For the text-containing cell, return its midpoint in (X, Y) coordinate format. 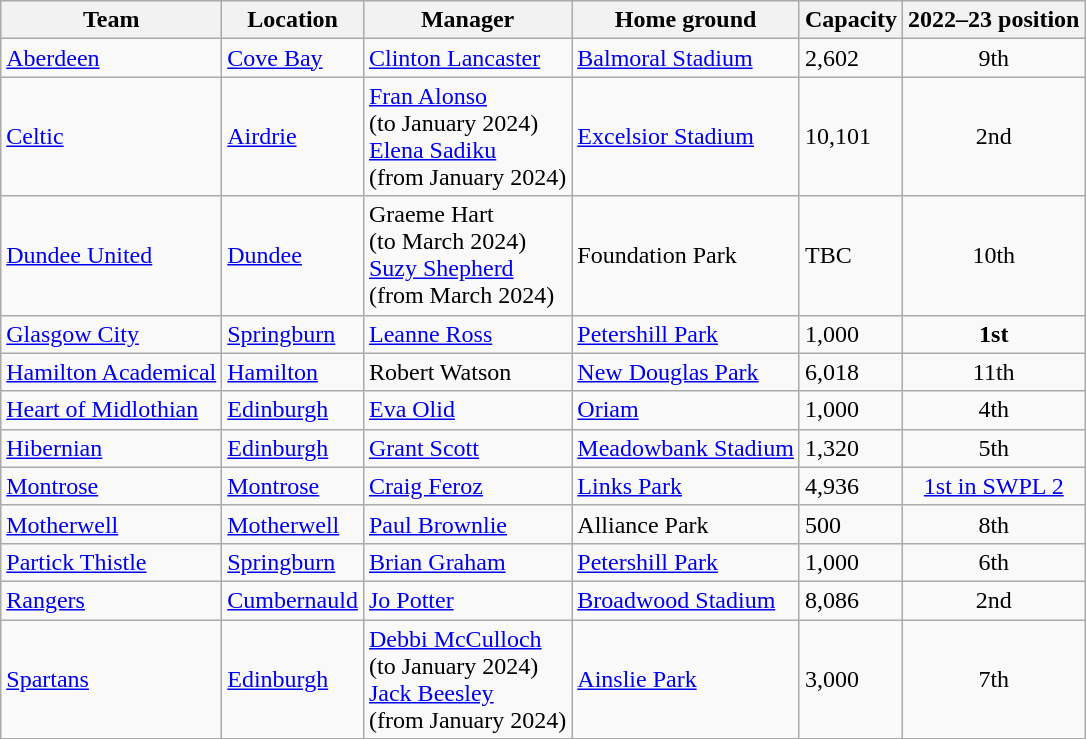
Graeme Hart(to March 2024) Suzy Shepherd(from March 2024) (467, 256)
Craig Feroz (467, 486)
8th (994, 524)
Excelsior Stadium (686, 136)
Grant Scott (467, 448)
Foundation Park (686, 256)
6th (994, 562)
Alliance Park (686, 524)
Team (112, 20)
Brian Graham (467, 562)
Cove Bay (293, 58)
Hamilton Academical (112, 372)
500 (850, 524)
Location (293, 20)
Leanne Ross (467, 334)
Links Park (686, 486)
9th (994, 58)
Cumbernauld (293, 600)
Home ground (686, 20)
Clinton Lancaster (467, 58)
Dundee United (112, 256)
Spartans (112, 680)
8,086 (850, 600)
Ainslie Park (686, 680)
6,018 (850, 372)
Partick Thistle (112, 562)
2,602 (850, 58)
Oriam (686, 410)
7th (994, 680)
Balmoral Stadium (686, 58)
Jo Potter (467, 600)
1st (994, 334)
Fran Alonso(to January 2024) Elena Sadiku(from January 2024) (467, 136)
TBC (850, 256)
Celtic (112, 136)
Meadowbank Stadium (686, 448)
Manager (467, 20)
Capacity (850, 20)
Glasgow City (112, 334)
2022–23 position (994, 20)
Broadwood Stadium (686, 600)
1,320 (850, 448)
4th (994, 410)
Hibernian (112, 448)
Paul Brownlie (467, 524)
4,936 (850, 486)
Eva Olid (467, 410)
11th (994, 372)
1st in SWPL 2 (994, 486)
5th (994, 448)
Aberdeen (112, 58)
10th (994, 256)
Hamilton (293, 372)
Robert Watson (467, 372)
10,101 (850, 136)
Debbi McCulloch(to January 2024) Jack Beesley(from January 2024) (467, 680)
3,000 (850, 680)
Airdrie (293, 136)
New Douglas Park (686, 372)
Dundee (293, 256)
Rangers (112, 600)
Heart of Midlothian (112, 410)
